Identify which cell holds the provided text, then report its [x, y] central coordinate. 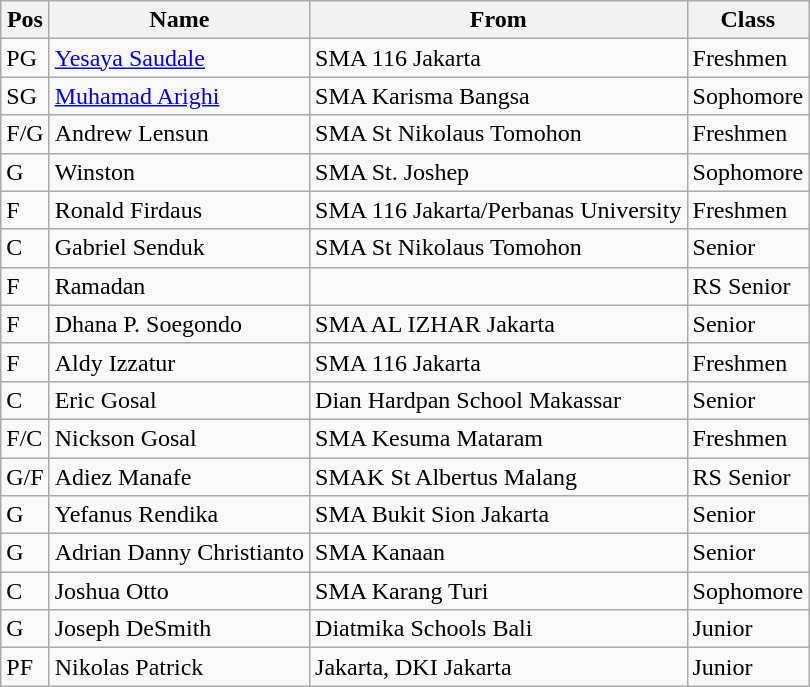
Class [748, 20]
Jakarta, DKI Jakarta [498, 667]
SMA 116 Jakarta/Perbanas University [498, 210]
Nickson Gosal [179, 438]
Nikolas Patrick [179, 667]
Eric Gosal [179, 400]
From [498, 20]
SMA St. Joshep [498, 172]
Yefanus Rendika [179, 515]
Diatmika Schools Bali [498, 629]
Joshua Otto [179, 591]
Name [179, 20]
Dhana P. Soegondo [179, 324]
Aldy Izzatur [179, 362]
Gabriel Senduk [179, 248]
Adiez Manafe [179, 477]
Joseph DeSmith [179, 629]
Dian Hardpan School Makassar [498, 400]
SMA Kanaan [498, 553]
SG [25, 96]
Muhamad Arighi [179, 96]
Adrian Danny Christianto [179, 553]
Ramadan [179, 286]
G/F [25, 477]
F/C [25, 438]
SMA Karang Turi [498, 591]
SMA AL IZHAR Jakarta [498, 324]
Ronald Firdaus [179, 210]
SMA Kesuma Mataram [498, 438]
SMA Karisma Bangsa [498, 96]
Winston [179, 172]
PF [25, 667]
SMA Bukit Sion Jakarta [498, 515]
Andrew Lensun [179, 134]
F/G [25, 134]
Yesaya Saudale [179, 58]
PG [25, 58]
SMAK St Albertus Malang [498, 477]
Pos [25, 20]
